For the text-containing cell, return its midpoint in [X, Y] coordinate format. 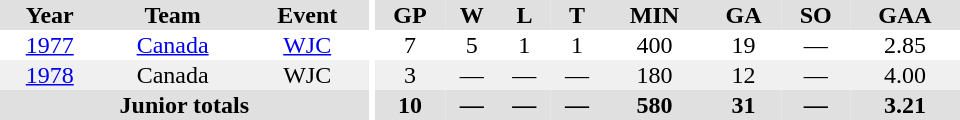
SO [816, 15]
GA [743, 15]
Team [172, 15]
5 [472, 45]
400 [654, 45]
12 [743, 75]
GAA [905, 15]
180 [654, 75]
Event [308, 15]
L [524, 15]
GP [410, 15]
10 [410, 105]
7 [410, 45]
2.85 [905, 45]
W [472, 15]
3.21 [905, 105]
Junior totals [184, 105]
3 [410, 75]
Year [50, 15]
31 [743, 105]
1977 [50, 45]
MIN [654, 15]
4.00 [905, 75]
19 [743, 45]
1978 [50, 75]
580 [654, 105]
T [578, 15]
